Return the (X, Y) coordinate for the center point of the cell that contains the specified text.  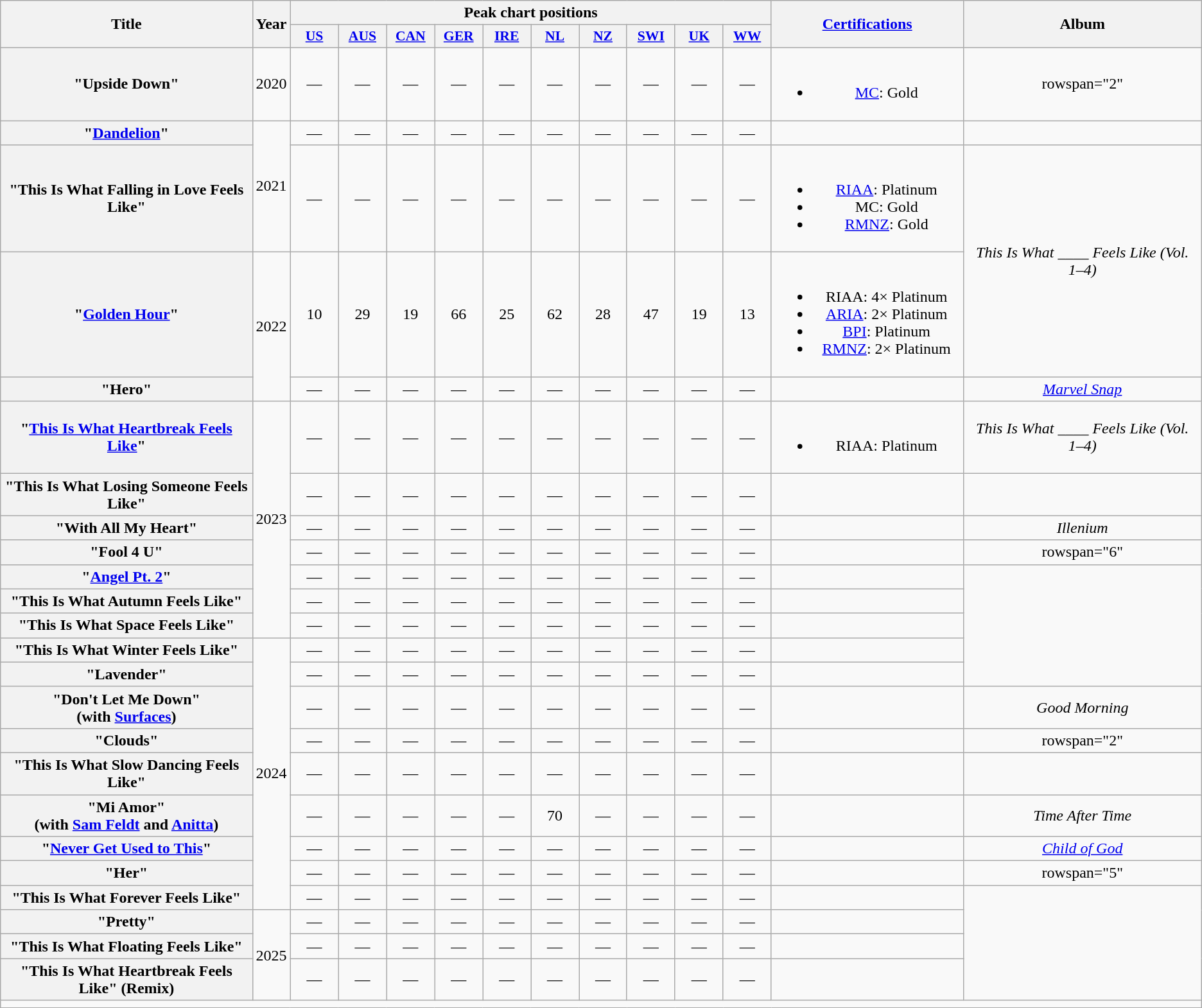
62 (555, 315)
WW (747, 37)
"This Is What Losing Someone Feels Like" (126, 494)
RIAA: PlatinumMC: GoldRMNZ: Gold (867, 199)
rowspan="5" (1083, 873)
Time After Time (1083, 815)
Year (271, 24)
NL (555, 37)
"Hero" (126, 389)
"This Is What Falling in Love Feels Like" (126, 199)
70 (555, 815)
Illenium (1083, 528)
Title (126, 24)
29 (362, 315)
"Clouds" (126, 740)
rowspan="6" (1083, 552)
Peak chart positions (530, 13)
"This Is What Heartbreak Feels Like" (Remix) (126, 980)
47 (651, 315)
13 (747, 315)
2021 (271, 186)
"Fool 4 U" (126, 552)
"This Is What Floating Feels Like" (126, 946)
GER (458, 37)
IRE (507, 37)
"This Is What Space Feels Like" (126, 625)
"Never Get Used to This" (126, 849)
"With All My Heart" (126, 528)
Certifications (867, 24)
NZ (604, 37)
"This Is What Forever Feels Like" (126, 898)
2025 (271, 955)
"This Is What Heartbreak Feels Like" (126, 438)
10 (315, 315)
Marvel Snap (1083, 389)
MC: Gold (867, 83)
2022 (271, 327)
Album (1083, 24)
Child of God (1083, 849)
2023 (271, 519)
"Pretty" (126, 922)
66 (458, 315)
"This Is What Autumn Feels Like" (126, 601)
"Mi Amor"(with Sam Feldt and Anitta) (126, 815)
AUS (362, 37)
"Upside Down" (126, 83)
2020 (271, 83)
25 (507, 315)
"Golden Hour" (126, 315)
28 (604, 315)
RIAA: Platinum (867, 438)
US (315, 37)
"Lavender" (126, 674)
"This Is What Winter Feels Like" (126, 650)
"Angel Pt. 2" (126, 577)
RIAA: 4× PlatinumARIA: 2× PlatinumBPI: PlatinumRMNZ: 2× Platinum (867, 315)
"This Is What Slow Dancing Feels Like" (126, 773)
"Dandelion" (126, 133)
CAN (411, 37)
Good Morning (1083, 708)
2024 (271, 774)
"Don't Let Me Down"(with Surfaces) (126, 708)
UK (699, 37)
"Her" (126, 873)
SWI (651, 37)
